Locate the cell with the specified text and output its (X, Y) center coordinate. 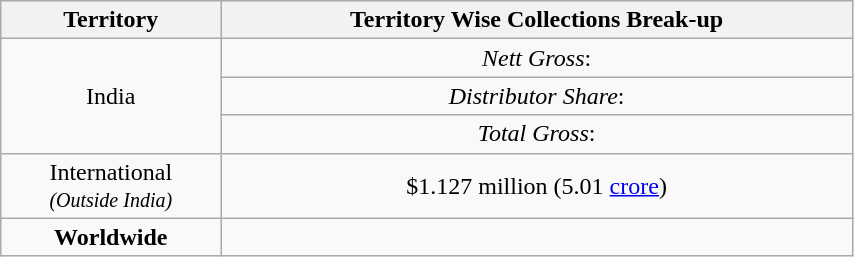
Distributor Share: (537, 96)
$1.127 million (5.01 crore) (537, 186)
India (111, 96)
International (Outside India) (111, 186)
Worldwide (111, 237)
Territory (111, 20)
Nett Gross: (537, 58)
Territory Wise Collections Break-up (537, 20)
Total Gross: (537, 134)
